Provide the (X, Y) coordinate of the cell's center where the given text is located.  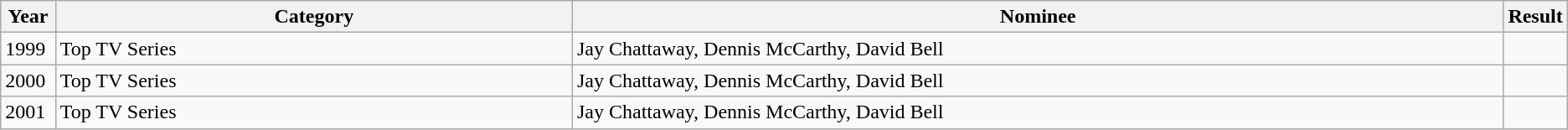
Result (1535, 17)
1999 (28, 49)
Year (28, 17)
2001 (28, 112)
2000 (28, 81)
Nominee (1037, 17)
Category (313, 17)
